For the text-containing cell, return its midpoint in (x, y) coordinate format. 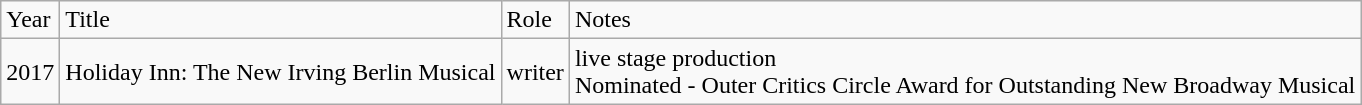
writer (535, 72)
Year (30, 20)
Role (535, 20)
2017 (30, 72)
Title (280, 20)
Holiday Inn: The New Irving Berlin Musical (280, 72)
Notes (964, 20)
live stage productionNominated - Outer Critics Circle Award for Outstanding New Broadway Musical (964, 72)
